Identify which cell holds the provided text, then report its (X, Y) central coordinate. 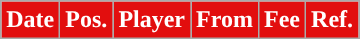
Player (152, 20)
Fee (282, 20)
From (225, 20)
Ref. (332, 20)
Date (30, 20)
Pos. (86, 20)
